Return the [x, y] coordinate for the center point of the cell that contains the specified text.  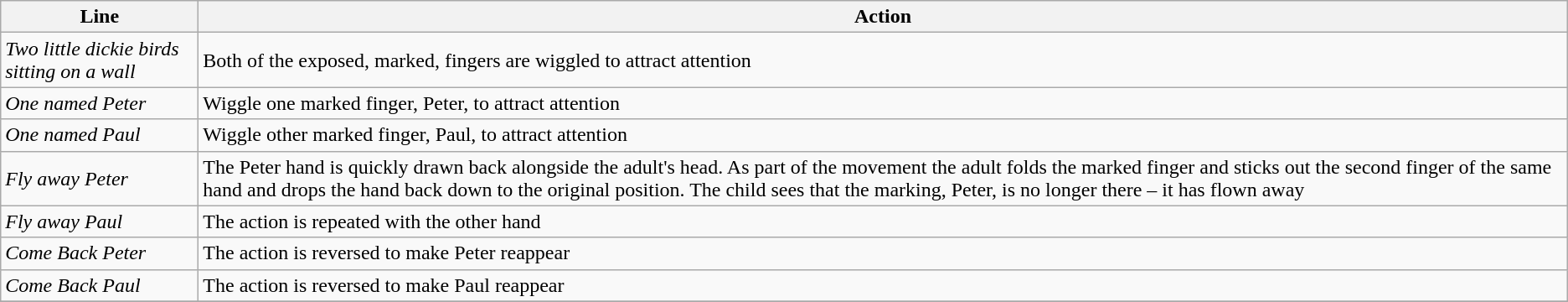
The action is reversed to make Paul reappear [883, 285]
Fly away Paul [100, 221]
Two little dickie birds sitting on a wall [100, 60]
Come Back Paul [100, 285]
Fly away Peter [100, 178]
Action [883, 17]
One named Peter [100, 103]
One named Paul [100, 135]
The action is reversed to make Peter reappear [883, 253]
Come Back Peter [100, 253]
Wiggle one marked finger, Peter, to attract attention [883, 103]
Both of the exposed, marked, fingers are wiggled to attract attention [883, 60]
The action is repeated with the other hand [883, 221]
Wiggle other marked finger, Paul, to attract attention [883, 135]
Line [100, 17]
